Search for the cell housing the specified text and yield its [x, y] center coordinate. 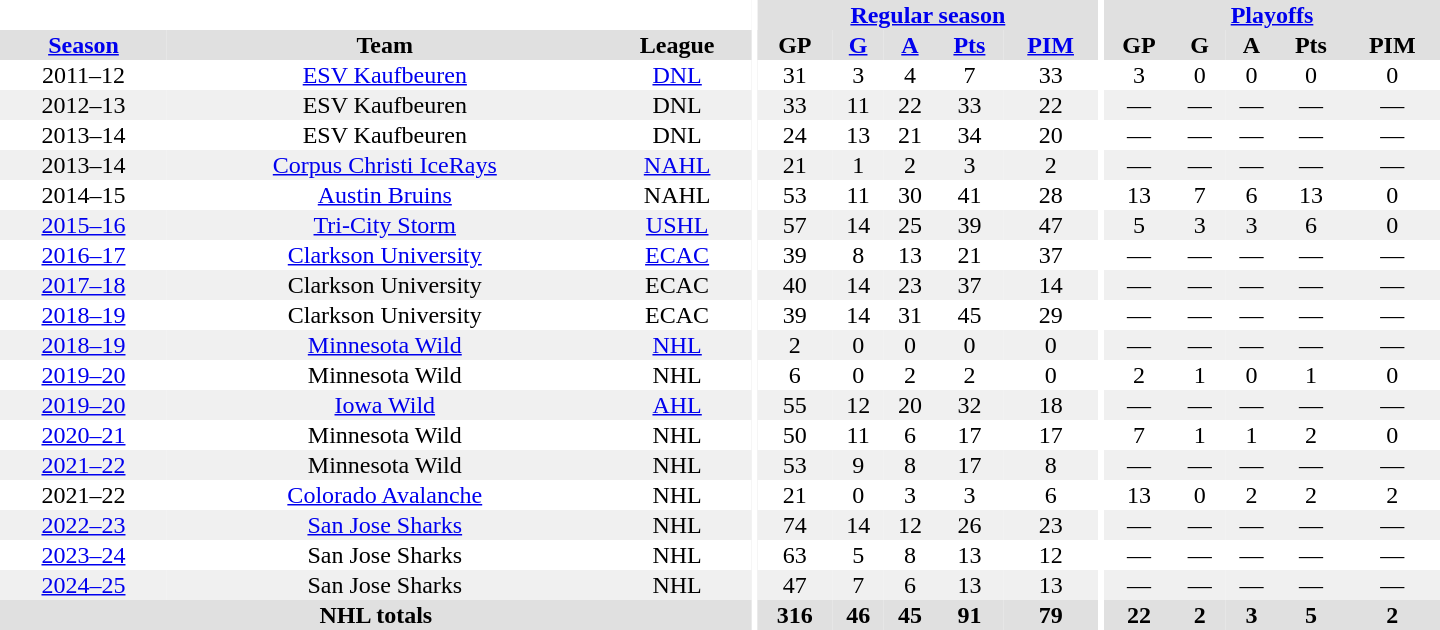
Tri-City Storm [385, 225]
24 [794, 135]
46 [858, 615]
Regular season [928, 15]
Colorado Avalanche [385, 495]
29 [1050, 315]
2017–18 [84, 285]
2014–15 [84, 195]
2023–24 [84, 555]
League [678, 45]
Corpus Christi IceRays [385, 165]
34 [970, 135]
4 [910, 75]
50 [794, 435]
91 [970, 615]
26 [970, 525]
63 [794, 555]
32 [970, 405]
Season [84, 45]
Team [385, 45]
2011–12 [84, 75]
Iowa Wild [385, 405]
2015–16 [84, 225]
AHL [678, 405]
2024–25 [84, 585]
2020–21 [84, 435]
2022–23 [84, 525]
2016–17 [84, 255]
Playoffs [1272, 15]
Austin Bruins [385, 195]
28 [1050, 195]
55 [794, 405]
316 [794, 615]
18 [1050, 405]
USHL [678, 225]
2012–13 [84, 105]
40 [794, 285]
NHL totals [376, 615]
25 [910, 225]
9 [858, 465]
74 [794, 525]
30 [910, 195]
79 [1050, 615]
57 [794, 225]
41 [970, 195]
